Return (X, Y) of the center of cell containing provided text 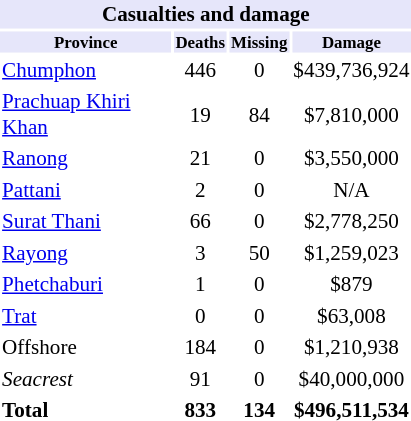
21 (200, 158)
Offshore (86, 347)
$439,736,924 (352, 70)
1 (200, 284)
Deaths (200, 42)
91 (200, 379)
Rayong (86, 253)
$40,000,000 (352, 379)
$879 (352, 284)
Ranong (86, 158)
Missing (260, 42)
Surat Thani (86, 221)
84 (260, 114)
N/A (352, 190)
Chumphon (86, 70)
$63,008 (352, 316)
19 (200, 114)
Casualties and damage (206, 14)
50 (260, 253)
Prachuap Khiri Khan (86, 114)
$1,259,023 (352, 253)
184 (200, 347)
Trat (86, 316)
Pattani (86, 190)
$2,778,250 (352, 221)
$3,550,000 (352, 158)
$7,810,000 (352, 114)
Seacrest (86, 379)
$1,210,938 (352, 347)
3 (200, 253)
Phetchaburi (86, 284)
Damage (352, 42)
2 (200, 190)
66 (200, 221)
Province (86, 42)
446 (200, 70)
